Identify which cell holds the provided text, then report its [x, y] central coordinate. 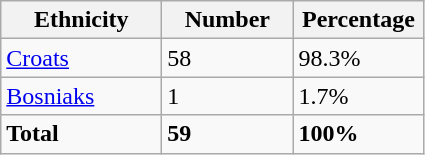
58 [228, 58]
59 [228, 134]
1.7% [358, 96]
Percentage [358, 20]
Number [228, 20]
1 [228, 96]
Total [82, 134]
100% [358, 134]
98.3% [358, 58]
Ethnicity [82, 20]
Croats [82, 58]
Bosniaks [82, 96]
